Provide the [x, y] coordinate of the cell's center where the given text is located.  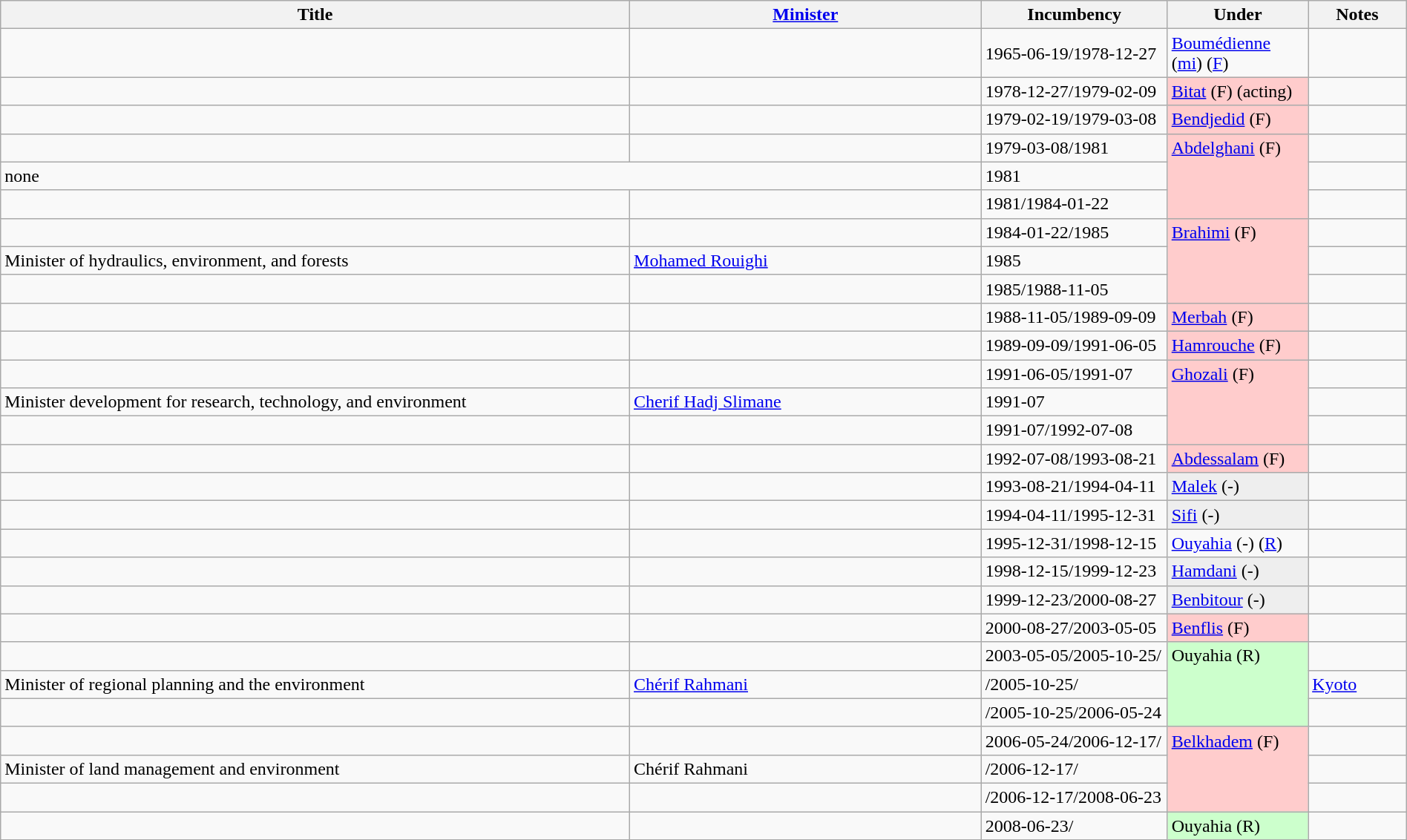
1992-07-08/1993-08-21 [1075, 459]
1993-08-21/1994-04-11 [1075, 487]
Minister of land management and environment [315, 769]
/2005-10-25/2006-05-24 [1075, 712]
1998-12-15/1999-12-23 [1075, 571]
Abdelghani (F) [1238, 176]
Minister of regional planning and the environment [315, 684]
1994-04-11/1995-12-31 [1075, 515]
1989-09-09/1991-06-05 [1075, 345]
Bendjedid (F) [1238, 119]
Benbitour (-) [1238, 600]
Hamrouche (F) [1238, 345]
1979-02-19/1979-03-08 [1075, 119]
1981 [1075, 176]
Hamdani (-) [1238, 571]
/2006-12-17/ [1075, 769]
Minister [806, 15]
1981/1984-01-22 [1075, 204]
Ouyahia (-) (R) [1238, 543]
Boumédienne (mi) (F) [1238, 53]
1984-01-22/1985 [1075, 232]
Incumbency [1075, 15]
1991-07 [1075, 402]
1991-06-05/1991-07 [1075, 373]
Mohamed Rouighi [806, 260]
Kyoto [1358, 684]
1999-12-23/2000-08-27 [1075, 600]
none [491, 176]
Ghozali (F) [1238, 401]
2006-05-24/2006-12-17/ [1075, 741]
Merbah (F) [1238, 317]
1991-07/1992-07-08 [1075, 430]
Brahimi (F) [1238, 260]
Belkhadem (F) [1238, 769]
1988-11-05/1989-09-09 [1075, 317]
1965-06-19/1978-12-27 [1075, 53]
Abdessalam (F) [1238, 459]
Minister of hydraulics, environment, and forests [315, 260]
Notes [1358, 15]
1995-12-31/1998-12-15 [1075, 543]
Under [1238, 15]
2000-08-27/2003-05-05 [1075, 628]
Sifi (-) [1238, 515]
1979-03-08/1981 [1075, 148]
Title [315, 15]
/2006-12-17/2008-06-23 [1075, 797]
1985 [1075, 260]
/2005-10-25/ [1075, 684]
2008-06-23/ [1075, 826]
Minister development for research, technology, and environment [315, 402]
2003-05-05/2005-10-25/ [1075, 656]
1978-12-27/1979-02-09 [1075, 91]
Benflis (F) [1238, 628]
Malek (-) [1238, 487]
Bitat (F) (acting) [1238, 91]
1985/1988-11-05 [1075, 289]
Cherif Hadj Slimane [806, 402]
